Pinpoint the cell where the given text exists, returning its (X, Y) midpoint coordinate. 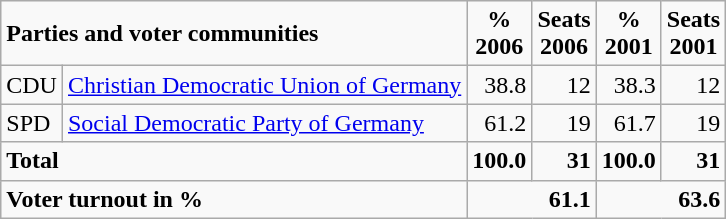
63.6 (660, 199)
61.2 (500, 123)
SPD (32, 123)
%2001 (628, 34)
Seats2001 (693, 34)
Social Democratic Party of Germany (264, 123)
Seats2006 (564, 34)
Christian Democratic Union of Germany (264, 85)
61.7 (628, 123)
38.3 (628, 85)
38.8 (500, 85)
Parties and voter communities (234, 34)
Voter turnout in % (234, 199)
61.1 (532, 199)
CDU (32, 85)
Total (234, 161)
%2006 (500, 34)
